Find where the given text appears and provide that cell's center as [x, y] coordinate. 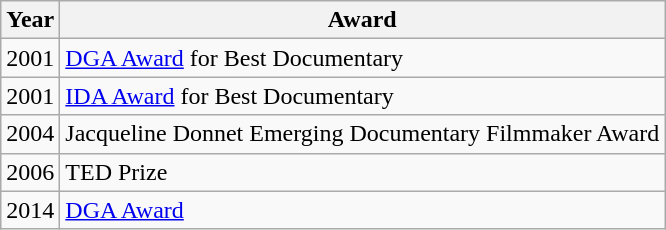
2014 [30, 210]
Jacqueline Donnet Emerging Documentary Filmmaker Award [362, 134]
Award [362, 20]
2006 [30, 172]
2004 [30, 134]
DGA Award for Best Documentary [362, 58]
TED Prize [362, 172]
DGA Award [362, 210]
Year [30, 20]
IDA Award for Best Documentary [362, 96]
